Locate the cell with the specified text and output its [X, Y] center coordinate. 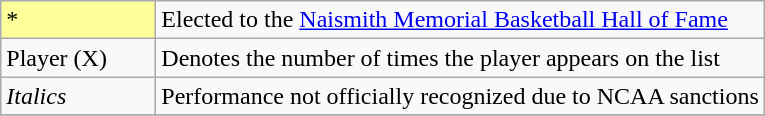
Elected to the Naismith Memorial Basketball Hall of Fame [460, 20]
Denotes the number of times the player appears on the list [460, 58]
Performance not officially recognized due to NCAA sanctions [460, 96]
Italics [78, 96]
Player (X) [78, 58]
* [78, 20]
